For the text-containing cell, return its midpoint in [X, Y] coordinate format. 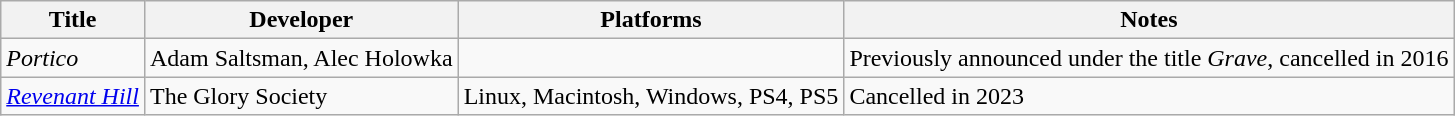
Title [73, 20]
Linux, Macintosh, Windows, PS4, PS5 [651, 96]
Cancelled in 2023 [1149, 96]
Developer [301, 20]
Platforms [651, 20]
Notes [1149, 20]
The Glory Society [301, 96]
Revenant Hill [73, 96]
Adam Saltsman, Alec Holowka [301, 58]
Previously announced under the title Grave, cancelled in 2016 [1149, 58]
Portico [73, 58]
